Extract the [x, y] coordinate from the center of the cell holding the provided text.  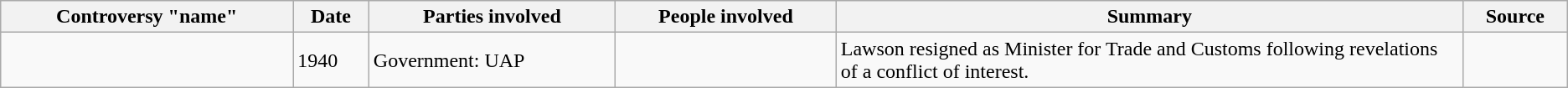
People involved [726, 17]
Source [1514, 17]
Government: UAP [492, 60]
1940 [332, 60]
Summary [1149, 17]
Lawson resigned as Minister for Trade and Customs following revelations of a conflict of interest. [1149, 60]
Date [332, 17]
Controversy "name" [147, 17]
Parties involved [492, 17]
